Locate the cell with the specified text and output its [X, Y] center coordinate. 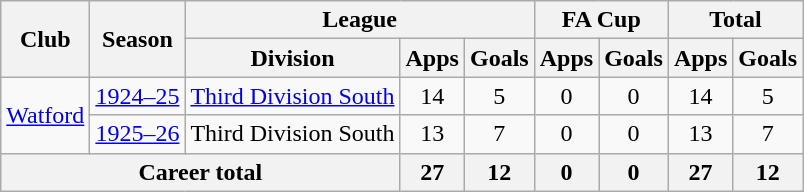
Division [292, 58]
Career total [200, 172]
1925–26 [138, 134]
Total [735, 20]
Watford [46, 115]
1924–25 [138, 96]
Season [138, 39]
League [360, 20]
FA Cup [601, 20]
Club [46, 39]
